For the text-containing cell, return its midpoint in [X, Y] coordinate format. 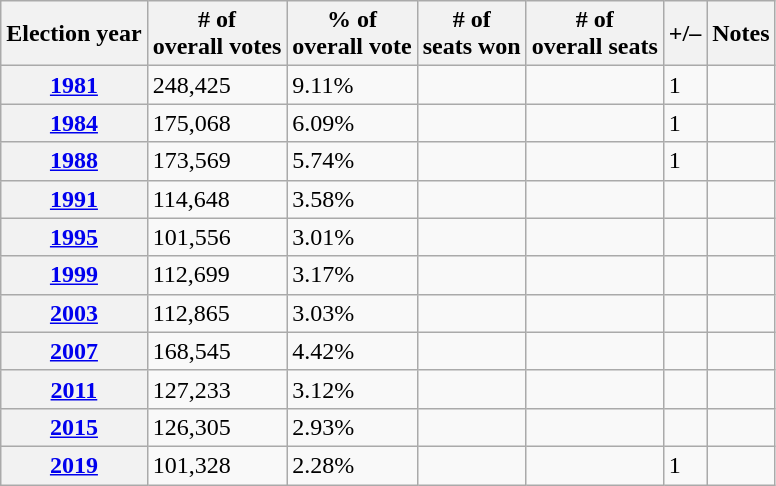
3.12% [352, 389]
# ofoverall votes [217, 34]
2019 [74, 465]
112,699 [217, 275]
1984 [74, 123]
3.01% [352, 237]
101,328 [217, 465]
4.42% [352, 351]
9.11% [352, 85]
2015 [74, 427]
101,556 [217, 237]
# ofseats won [472, 34]
1981 [74, 85]
112,865 [217, 313]
168,545 [217, 351]
1991 [74, 199]
127,233 [217, 389]
Election year [74, 34]
5.74% [352, 161]
2003 [74, 313]
# ofoverall seats [594, 34]
114,648 [217, 199]
1988 [74, 161]
3.03% [352, 313]
175,068 [217, 123]
+/– [684, 34]
3.17% [352, 275]
% ofoverall vote [352, 34]
1995 [74, 237]
Notes [741, 34]
2011 [74, 389]
2.28% [352, 465]
1999 [74, 275]
126,305 [217, 427]
6.09% [352, 123]
173,569 [217, 161]
248,425 [217, 85]
3.58% [352, 199]
2.93% [352, 427]
2007 [74, 351]
